Output the (x, y) coordinate of the center of the cell containing the given text.  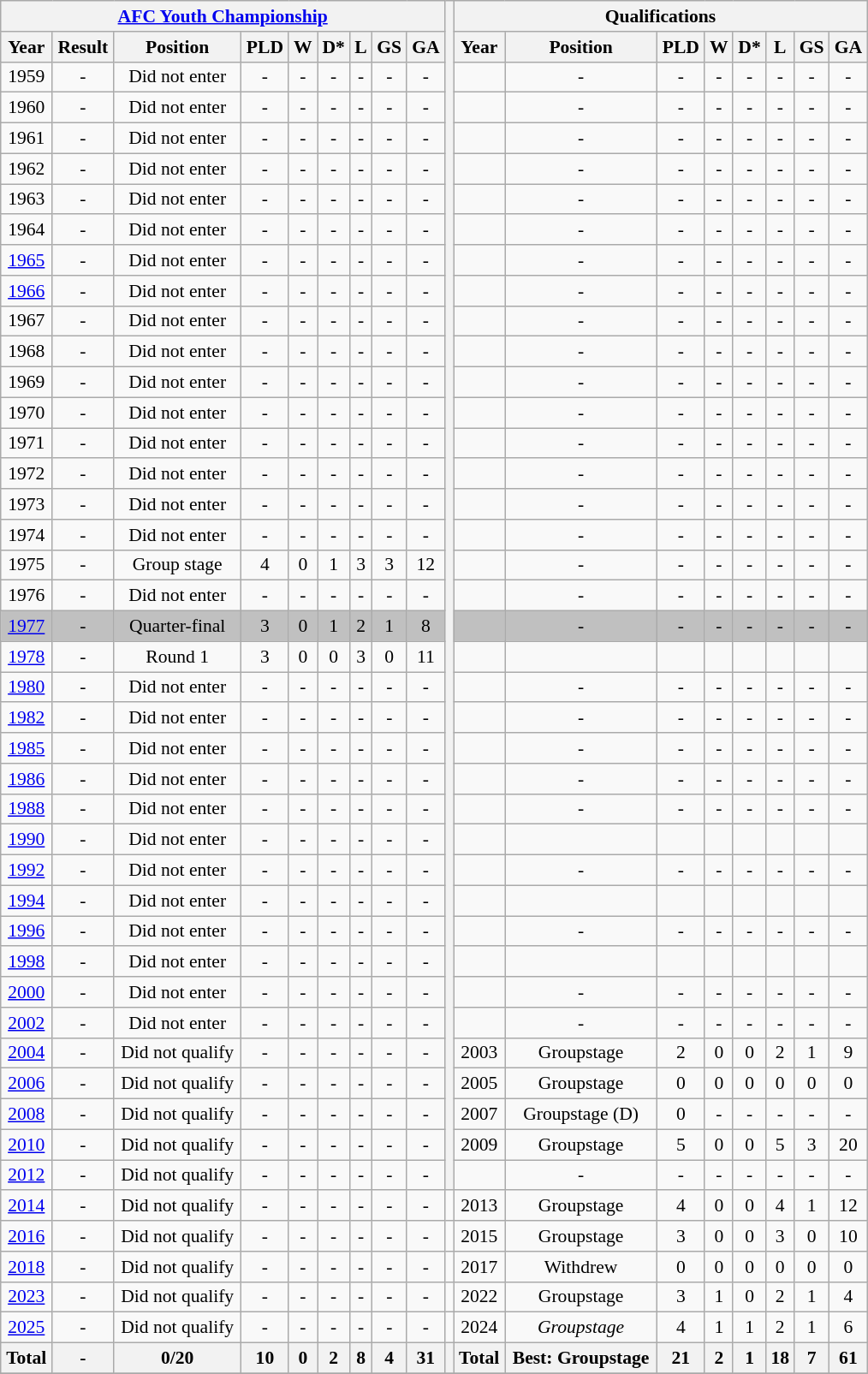
9 (849, 1053)
1968 (27, 352)
1996 (27, 931)
Round 1 (178, 657)
2005 (479, 1084)
6 (849, 1328)
1985 (27, 748)
2003 (479, 1053)
2008 (27, 1115)
61 (849, 1359)
1969 (27, 383)
2009 (479, 1145)
2012 (27, 1175)
31 (425, 1359)
2015 (479, 1236)
1959 (27, 77)
Result (83, 47)
1998 (27, 962)
1966 (27, 291)
Quarter-final (178, 627)
1978 (27, 657)
1990 (27, 840)
2018 (27, 1267)
Best: Groupstage (581, 1359)
2014 (27, 1206)
2006 (27, 1084)
1986 (27, 779)
20 (849, 1145)
18 (781, 1359)
2002 (27, 1023)
1970 (27, 413)
1975 (27, 565)
2000 (27, 992)
1994 (27, 901)
1988 (27, 809)
1967 (27, 321)
0/20 (178, 1359)
2004 (27, 1053)
2023 (27, 1297)
Withdrew (581, 1267)
1992 (27, 871)
1977 (27, 627)
2017 (479, 1267)
2010 (27, 1145)
2016 (27, 1236)
2013 (479, 1206)
1965 (27, 260)
AFC Youth Championship (223, 16)
1960 (27, 108)
Group stage (178, 565)
1972 (27, 474)
1962 (27, 169)
21 (681, 1359)
7 (812, 1359)
11 (425, 657)
1982 (27, 718)
1961 (27, 139)
2025 (27, 1328)
1973 (27, 504)
1976 (27, 596)
2024 (479, 1328)
1964 (27, 230)
Groupstage (D) (581, 1115)
1974 (27, 535)
2007 (479, 1115)
1971 (27, 443)
2022 (479, 1297)
1963 (27, 199)
Qualifications (661, 16)
1980 (27, 687)
